Search for the cell housing the specified text and yield its [X, Y] center coordinate. 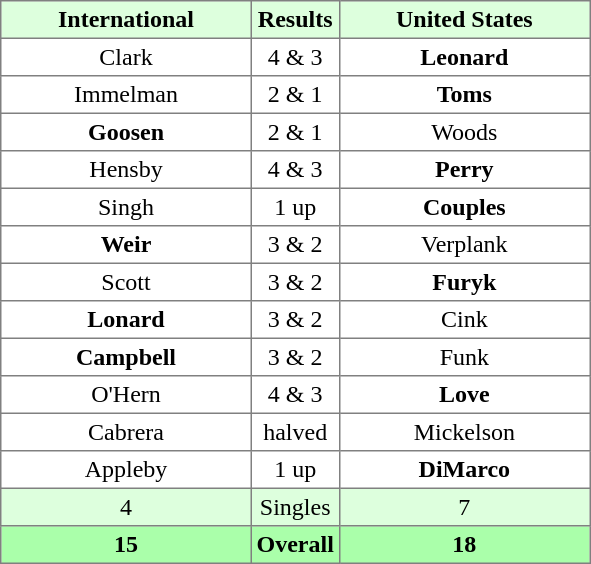
International [126, 20]
O'Hern [126, 395]
Cabrera [126, 432]
Perry [464, 170]
Results [295, 20]
Scott [126, 282]
Overall [295, 545]
Hensby [126, 170]
Cink [464, 320]
Woods [464, 132]
Furyk [464, 282]
Campbell [126, 357]
18 [464, 545]
Singles [295, 507]
Goosen [126, 132]
Love [464, 395]
4 [126, 507]
7 [464, 507]
DiMarco [464, 470]
Immelman [126, 95]
Funk [464, 357]
Lonard [126, 320]
United States [464, 20]
halved [295, 432]
15 [126, 545]
Mickelson [464, 432]
Clark [126, 57]
Toms [464, 95]
Appleby [126, 470]
Verplank [464, 245]
Weir [126, 245]
Couples [464, 207]
Leonard [464, 57]
Singh [126, 207]
